Output the (X, Y) coordinate of the center of the cell containing the given text.  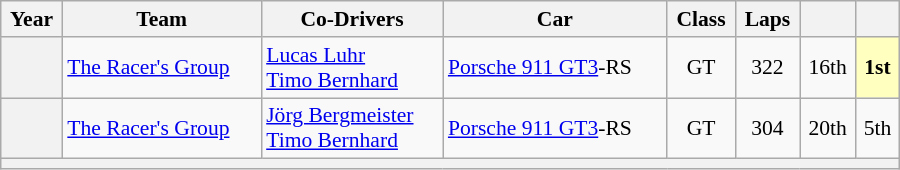
304 (767, 128)
1st (878, 68)
20th (828, 128)
Class (701, 19)
Lucas Luhr Timo Bernhard (352, 68)
Jörg Bergmeister Timo Bernhard (352, 128)
16th (828, 68)
Team (162, 19)
Car (555, 19)
Laps (767, 19)
322 (767, 68)
5th (878, 128)
Co-Drivers (352, 19)
Year (32, 19)
